Identify which cell holds the provided text, then report its [X, Y] central coordinate. 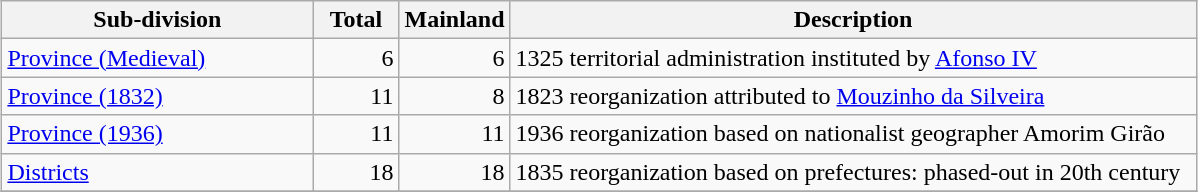
1325 territorial administration instituted by Afonso IV [853, 58]
Province (1936) [158, 134]
8 [454, 96]
Sub-division [158, 20]
Total [356, 20]
1823 reorganization attributed to Mouzinho da Silveira [853, 96]
Province (Medieval) [158, 58]
1835 reorganization based on prefectures: phased-out in 20th century [853, 172]
Province (1832) [158, 96]
Mainland [454, 20]
Districts [158, 172]
1936 reorganization based on nationalist geographer Amorim Girão [853, 134]
Description [853, 20]
